Identify which cell holds the provided text, then report its [X, Y] central coordinate. 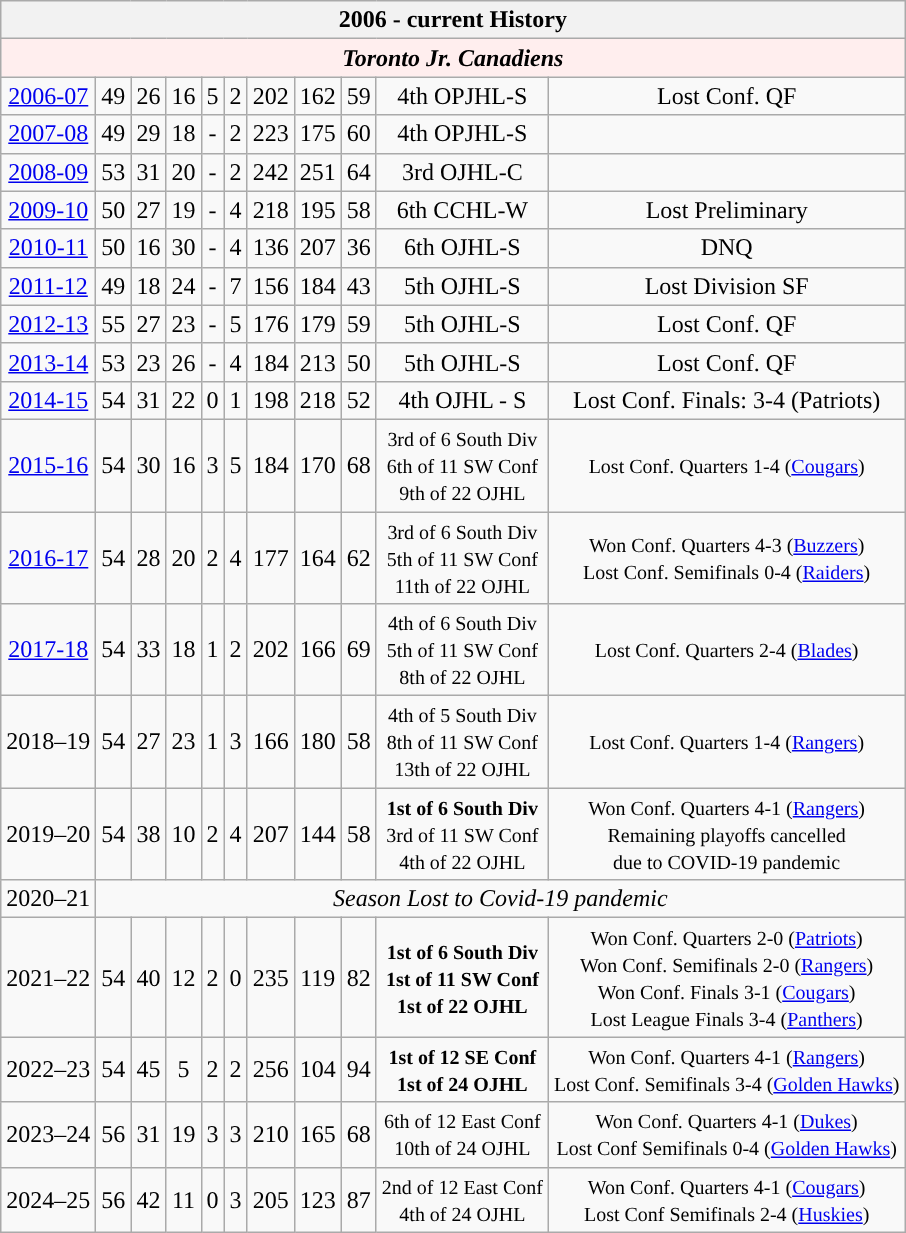
6th CCHL-W [462, 210]
82 [358, 978]
28 [148, 558]
Won Conf. Quarters 4-1 (Dukes)Lost Conf Semifinals 0-4 (Golden Hawks) [726, 1134]
2021–22 [48, 978]
DNQ [726, 248]
1st of 6 South Div3rd of 11 SW Conf4th of 22 OJHL [462, 834]
180 [318, 742]
164 [318, 558]
213 [318, 362]
94 [358, 1070]
38 [148, 834]
179 [318, 324]
195 [318, 210]
2019–20 [48, 834]
210 [270, 1134]
6th of 12 East Conf10th of 24 OJHL [462, 1134]
223 [270, 134]
2014-15 [48, 400]
242 [270, 172]
2016-17 [48, 558]
Lost Conf. Quarters 1-4 (Cougars) [726, 465]
235 [270, 978]
7 [236, 286]
42 [148, 1200]
1st of 6 South Div1st of 11 SW Conf1st of 22 OJHL [462, 978]
2nd of 12 East Conf4th of 24 OJHL [462, 1200]
2011-12 [48, 286]
144 [318, 834]
Season Lost to Covid-19 pandemic [500, 899]
3rd of 6 South Div5th of 11 SW Conf11th of 22 OJHL [462, 558]
Lost Conf. Quarters 2-4 (Blades) [726, 650]
29 [148, 134]
Lost Division SF [726, 286]
2008-09 [48, 172]
104 [318, 1070]
24 [184, 286]
69 [358, 650]
2010-11 [48, 248]
3rd OJHL-C [462, 172]
Lost Preliminary [726, 210]
52 [358, 400]
165 [318, 1134]
251 [318, 172]
62 [358, 558]
6th OJHL-S [462, 248]
2007-08 [48, 134]
4th of 5 South Div8th of 11 SW Conf13th of 22 OJHL [462, 742]
205 [270, 1200]
123 [318, 1200]
2013-14 [48, 362]
2017-18 [48, 650]
2015-16 [48, 465]
45 [148, 1070]
22 [184, 400]
Won Conf. Quarters 2-0 (Patriots)Won Conf. Semifinals 2-0 (Rangers)Won Conf. Finals 3-1 (Cougars)Lost League Finals 3-4 (Panthers) [726, 978]
4th of 6 South Div5th of 11 SW Conf8th of 22 OJHL [462, 650]
Lost Conf. Finals: 3-4 (Patriots) [726, 400]
198 [270, 400]
Toronto Jr. Canadiens [453, 58]
33 [148, 650]
2018–19 [48, 742]
162 [318, 96]
36 [358, 248]
2006-07 [48, 96]
60 [358, 134]
1st of 12 SE Conf1st of 24 OJHL [462, 1070]
136 [270, 248]
Won Conf. Quarters 4-3 (Buzzers)Lost Conf. Semifinals 0-4 (Raiders) [726, 558]
87 [358, 1200]
55 [114, 324]
11 [184, 1200]
64 [358, 172]
3rd of 6 South Div6th of 11 SW Conf9th of 22 OJHL [462, 465]
40 [148, 978]
119 [318, 978]
4th OJHL - S [462, 400]
2024–25 [48, 1200]
177 [270, 558]
Won Conf. Quarters 4-1 (Rangers)Lost Conf. Semifinals 3-4 (Golden Hawks) [726, 1070]
256 [270, 1070]
2012-13 [48, 324]
Won Conf. Quarters 4-1 (Rangers)Remaining playoffs cancelleddue to COVID-19 pandemic [726, 834]
170 [318, 465]
176 [270, 324]
43 [358, 286]
2006 - current History [453, 20]
10 [184, 834]
156 [270, 286]
175 [318, 134]
2020–21 [48, 899]
2009-10 [48, 210]
Lost Conf. Quarters 1-4 (Rangers) [726, 742]
12 [184, 978]
Won Conf. Quarters 4-1 (Cougars)Lost Conf Semifinals 2-4 (Huskies) [726, 1200]
2022–23 [48, 1070]
2023–24 [48, 1134]
